Pinpoint the cell where the given text exists, returning its [X, Y] midpoint coordinate. 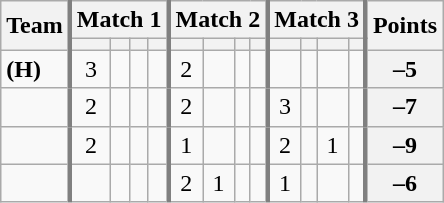
Match 2 [218, 20]
–7 [404, 107]
–6 [404, 183]
–9 [404, 145]
Match 3 [316, 20]
–5 [404, 69]
(H) [36, 69]
Team [36, 26]
Points [404, 26]
Match 1 [120, 20]
